Provide the (X, Y) coordinate of the cell's center where the given text is located.  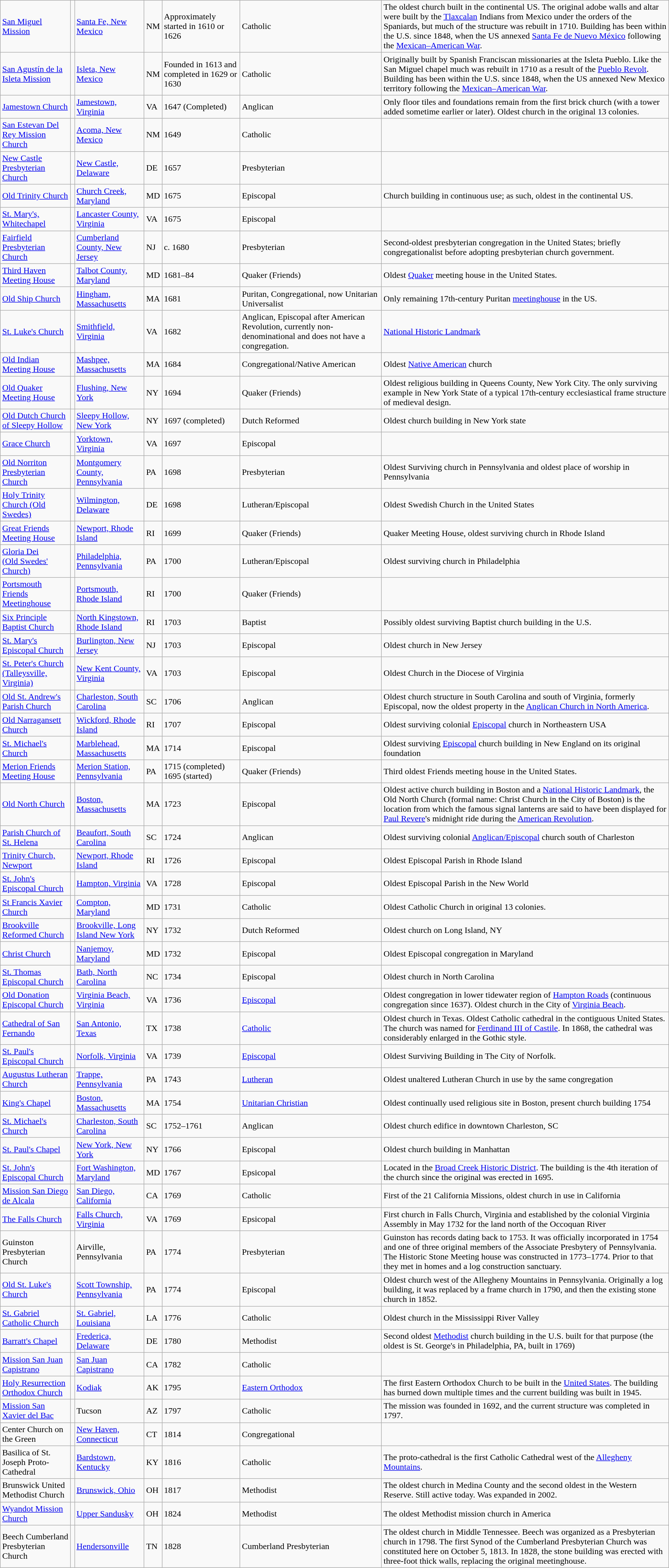
1776 (201, 1318)
San Estevan Del Rey Mission Church (36, 135)
1780 (201, 1341)
Philadelphia, Pennsylvania (109, 561)
Nanjemoy, Maryland (109, 953)
1707 (201, 724)
1694 (201, 393)
Lancaster County, Virginia (109, 219)
Hampton, Virginia (109, 884)
Smithfield, Virginia (109, 331)
St. Paul's Chapel (36, 1149)
Old Indian Meeting House (36, 364)
Yorktown, Virginia (109, 444)
Oldest Episcopal congregation in Maryland (525, 953)
Brookville, Long Island New York (109, 930)
Old Dutch Church of Sleepy Hollow (36, 421)
Burlington, New Jersey (109, 645)
1795 (201, 1387)
Lutheran (311, 1079)
1728 (201, 884)
1738 (201, 1028)
Six Principle Baptist Church (36, 622)
New York, New York (109, 1149)
Gloria Dei(Old Swedes' Church) (36, 561)
1684 (201, 364)
Beaufort, South Carolina (109, 837)
Jamestown Church (36, 107)
Mission San Juan Capistrano (36, 1365)
LA (153, 1318)
Congregational (311, 1434)
Merion Station, Pennsylvania (109, 771)
Airville, Pennsylvania (109, 1252)
New Castle Presbyterian Church (36, 168)
Oldest Quaker meeting house in the United States. (525, 275)
Old Trinity Church (36, 196)
St. Mary's Episcopal Church (36, 645)
1754 (201, 1103)
1706 (201, 702)
Old St. Andrew's Parish Church (36, 702)
AZ (153, 1411)
The oldest church in Medina County and the second oldest in the Western Reserve. Still active today. Was expanded in 2002. (525, 1490)
Hingham, Massachusetts (109, 298)
Puritan, Congregational, now Unitarian Universalist (311, 298)
Oldest church in New Jersey (525, 645)
San Agustín de la Isleta Mission (36, 74)
St. Luke's Church (36, 331)
1682 (201, 331)
San Miguel Mission (36, 26)
1649 (201, 135)
Oldest Surviving Building in The City of Norfolk. (525, 1056)
NC (153, 977)
1715 (completed) 1695 (started) (201, 771)
The proto-cathedral is the first Catholic Cathedral west of the Allegheny Mountains. (525, 1462)
Mission San Xavier del Bac (36, 1411)
Oldest congregation in lower tidewater region of Hampton Roads (continuous congregation since 1637). Oldest church in the City of Virginia Beach. (525, 1000)
Oldest Surviving church in Pennsylvania and oldest place of worship in Pennsylvania (525, 472)
Hendersonville (109, 1546)
St. Thomas Episcopal Church (36, 977)
1731 (201, 907)
Old Donation Episcopal Church (36, 1000)
New Haven, Connecticut (109, 1434)
Upper Sandusky (109, 1513)
Oldest church building in Manhattan (525, 1149)
New Kent County, Virginia (109, 673)
1766 (201, 1149)
Old Quaker Meeting House (36, 393)
Basilica of St. Joseph Proto-Cathedral (36, 1462)
St. Peter's Church (Talleysville, Virginia) (36, 673)
San Antonio, Texas (109, 1028)
The Falls Church (36, 1219)
Cumberland Presbyterian (311, 1546)
CT (153, 1434)
Christ Church (36, 953)
The oldest Methodist mission church in America (525, 1513)
Third oldest Friends meeting house in the United States. (525, 771)
Oldest church in the Mississippi River Valley (525, 1318)
TN (153, 1546)
Santa Fe, New Mexico (109, 26)
St Francis Xavier Church (36, 907)
Fairfield Presbyterian Church (36, 247)
Oldest surviving Episcopal church building in New England on its original foundation (525, 748)
New Castle, Delaware (109, 168)
1647 (Completed) (201, 107)
Old Norriton Presbyterian Church (36, 472)
Founded in 1613 and completed in 1629 or 1630 (201, 74)
Parish Church of St. Helena (36, 837)
Scott Township, Pennsylvania (109, 1290)
1657 (201, 168)
Oldest Church in the Diocese of Virginia (525, 673)
Wilmington, Delaware (109, 505)
Augustus Lutheran Church (36, 1079)
Trinity Church, Newport (36, 860)
Third Haven Meeting House (36, 275)
Oldest church building in New York state (525, 421)
Church building in continuous use; as such, oldest in the continental US. (525, 196)
Oldest continually used religious site in Boston, present church building 1754 (525, 1103)
1724 (201, 837)
1782 (201, 1365)
San Diego, California (109, 1196)
Unitarian Christian (311, 1103)
c. 1680 (201, 247)
Center Church on the Green (36, 1434)
Marblehead, Massachusetts (109, 748)
Compton, Maryland (109, 907)
King's Chapel (36, 1103)
1681–84 (201, 275)
Virginia Beach, Virginia (109, 1000)
Beech Cumberland Presbyterian Church (36, 1546)
Barratt's Chapel (36, 1341)
Bardstown, Kentucky (109, 1462)
Old Ship Church (36, 298)
1697 (completed) (201, 421)
Flushing, New York (109, 393)
Brunswick, Ohio (109, 1490)
Kodiak (109, 1387)
1743 (201, 1079)
Oldest church structure in South Carolina and south of Virginia, formerly Episcopal, now the oldest property in the Anglican Church in North America. (525, 702)
TX (153, 1028)
Second-oldest presbyterian congregation in the United States; briefly congregationalist before adopting presbyterian church government. (525, 247)
Oldest unaltered Lutheran Church in use by the same congregation (525, 1079)
Fort Washington, Maryland (109, 1172)
Church Creek, Maryland (109, 196)
St. Gabriel Catholic Church (36, 1318)
Grace Church (36, 444)
1714 (201, 748)
Trappe, Pennsylvania (109, 1079)
1752–1761 (201, 1126)
1681 (201, 298)
Quaker Meeting House, oldest surviving church in Rhode Island (525, 533)
Frederica, Delaware (109, 1341)
Oldest Catholic Church in original 13 colonies. (525, 907)
Oldest church edifice in downtown Charleston, SC (525, 1126)
Merion Friends Meeting House (36, 771)
National Historic Landmark (525, 331)
Isleta, New Mexico (109, 74)
Sleepy Hollow, New York (109, 421)
Old North Church (36, 804)
1726 (201, 860)
St. Gabriel, Louisiana (109, 1318)
St. Paul's Episcopal Church (36, 1056)
Oldest Native American church (525, 364)
The mission was founded in 1692, and the current structure was completed in 1797. (525, 1411)
AK (153, 1387)
Eastern Orthodox (311, 1387)
1814 (201, 1434)
Guinston Presbyterian Church (36, 1252)
Wyandot Mission Church (36, 1513)
Great Friends Meeting House (36, 533)
Brunswick United Methodist Church (36, 1490)
Mashpee, Massachusetts (109, 364)
Possibly oldest surviving Baptist church building in the U.S. (525, 622)
Approximately started in 1610 or 1626 (201, 26)
1697 (201, 444)
1699 (201, 533)
Old St. Luke's Church (36, 1290)
Oldest surviving church in Philadelphia (525, 561)
Holy Trinity Church (Old Swedes) (36, 505)
Talbot County, Maryland (109, 275)
First church in Falls Church, Virginia and established by the colonial Virginia Assembly in May 1732 for the land north of the Occoquan River (525, 1219)
Oldest church in North Carolina (525, 977)
Norfolk, Virginia (109, 1056)
Cumberland County, New Jersey (109, 247)
Baptist (311, 622)
Montgomery County, Pennsylvania (109, 472)
Oldest church on Long Island, NY (525, 930)
Oldest surviving colonial Anglican/Episcopal church south of Charleston (525, 837)
KY (153, 1462)
1734 (201, 977)
San Juan Capistrano (109, 1365)
Mission San Diego de Alcala (36, 1196)
Falls Church, Virginia (109, 1219)
St. Mary's, Whitechapel (36, 219)
1797 (201, 1411)
Oldest Episcopal Parish in the New World (525, 884)
Cathedral of San Fernando (36, 1028)
1767 (201, 1172)
Old Narragansett Church (36, 724)
Second oldest Methodist church building in the U.S. built for that purpose (the oldest is St. George's in Philadelphia, PA, built in 1769) (525, 1341)
1816 (201, 1462)
Wickford, Rhode Island (109, 724)
Oldest surviving colonial Episcopal church in Northeastern USA (525, 724)
Oldest Swedish Church in the United States (525, 505)
Only remaining 17th-century Puritan meetinghouse in the US. (525, 298)
Portsmouth, Rhode Island (109, 594)
Acoma, New Mexico (109, 135)
1817 (201, 1490)
1828 (201, 1546)
Oldest Episcopal Parish in Rhode Island (525, 860)
Holy Resurrection Orthodox Church (36, 1387)
1824 (201, 1513)
North Kingstown, Rhode Island (109, 622)
1723 (201, 804)
Located in the Broad Creek Historic District. The building is the 4th iteration of the church since the original was erected in 1695. (525, 1172)
First of the 21 California Missions, oldest church in use in California (525, 1196)
1736 (201, 1000)
Jamestown, Virginia (109, 107)
Congregational/Native American (311, 364)
Brookville Reformed Church (36, 930)
Tucson (109, 1411)
Anglican, Episcopal after American Revolution, currently non-denominational and does not have a congregation. (311, 331)
1739 (201, 1056)
Bath, North Carolina (109, 977)
Portsmouth Friends Meetinghouse (36, 594)
